Return the [X, Y] coordinate for the center point of the cell that contains the specified text.  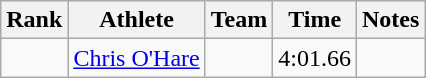
Rank [34, 20]
Athlete [136, 20]
Time [315, 20]
4:01.66 [315, 58]
Notes [390, 20]
Chris O'Hare [136, 58]
Team [239, 20]
